Provide the (X, Y) coordinate of the cell's center where the given text is located.  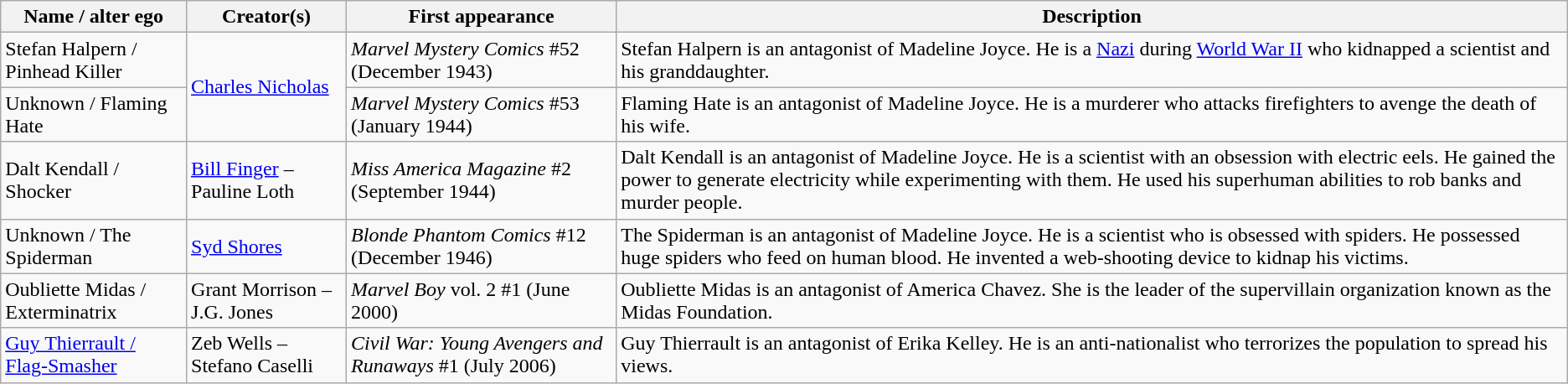
Guy Thierrault is an antagonist of Erika Kelley. He is an anti-nationalist who terrorizes the population to spread his views. (1092, 355)
Bill Finger – Pauline Loth (266, 180)
Unknown / Flaming Hate (94, 114)
Dalt Kendall / Shocker (94, 180)
Marvel Boy vol. 2 #1 (June 2000) (482, 300)
Miss America Magazine #2 (September 1944) (482, 180)
Oubliette Midas / Exterminatrix (94, 300)
Guy Thierrault / Flag-Smasher (94, 355)
Oubliette Midas is an antagonist of America Chavez. She is the leader of the supervillain organization known as the Midas Foundation. (1092, 300)
Charles Nicholas (266, 87)
Stefan Halpern / Pinhead Killer (94, 60)
Grant Morrison – J.G. Jones (266, 300)
First appearance (482, 17)
Flaming Hate is an antagonist of Madeline Joyce. He is a murderer who attacks firefighters to avenge the death of his wife. (1092, 114)
Civil War: Young Avengers and Runaways #1 (July 2006) (482, 355)
Blonde Phantom Comics #12 (December 1946) (482, 246)
Name / alter ego (94, 17)
Description (1092, 17)
Unknown / The Spiderman (94, 246)
Marvel Mystery Comics #52 (December 1943) (482, 60)
Creator(s) (266, 17)
Syd Shores (266, 246)
Stefan Halpern is an antagonist of Madeline Joyce. He is a Nazi during World War II who kidnapped a scientist and his granddaughter. (1092, 60)
Zeb Wells – Stefano Caselli (266, 355)
Marvel Mystery Comics #53 (January 1944) (482, 114)
